Detect which cell encompasses the target text, then output its [x, y] center coordinate. 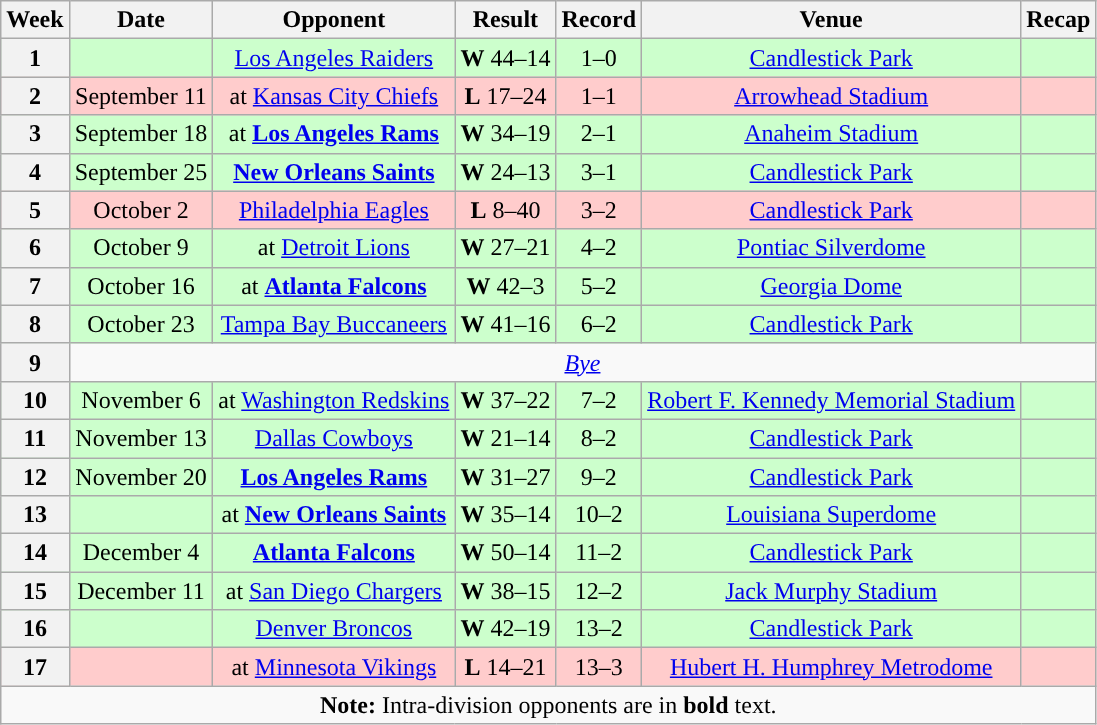
L 14–21 [506, 667]
6 [35, 248]
Venue [832, 20]
at Los Angeles Rams [334, 134]
Pontiac Silverdome [832, 248]
December 4 [141, 553]
Week [35, 20]
Recap [1058, 20]
3–2 [599, 210]
14 [35, 553]
12–2 [599, 591]
W 35–14 [506, 515]
Louisiana Superdome [832, 515]
September 25 [141, 172]
Date [141, 20]
13–3 [599, 667]
3 [35, 134]
October 23 [141, 324]
3–1 [599, 172]
Dallas Cowboys [334, 438]
at Detroit Lions [334, 248]
W 50–14 [506, 553]
W 24–13 [506, 172]
at San Diego Chargers [334, 591]
15 [35, 591]
6–2 [599, 324]
Georgia Dome [832, 286]
1 [35, 58]
17 [35, 667]
L 17–24 [506, 96]
13–2 [599, 629]
Opponent [334, 20]
Arrowhead Stadium [832, 96]
L 8–40 [506, 210]
W 34–19 [506, 134]
5 [35, 210]
4–2 [599, 248]
at Minnesota Vikings [334, 667]
12 [35, 477]
11–2 [599, 553]
Los Angeles Raiders [334, 58]
W 31–27 [506, 477]
W 42–19 [506, 629]
Tampa Bay Buccaneers [334, 324]
at Atlanta Falcons [334, 286]
October 9 [141, 248]
4 [35, 172]
W 38–15 [506, 591]
Result [506, 20]
Atlanta Falcons [334, 553]
1–0 [599, 58]
Anaheim Stadium [832, 134]
Jack Murphy Stadium [832, 591]
December 11 [141, 591]
Record [599, 20]
Robert F. Kennedy Memorial Stadium [832, 400]
Philadelphia Eagles [334, 210]
W 44–14 [506, 58]
W 37–22 [506, 400]
5–2 [599, 286]
10–2 [599, 515]
October 16 [141, 286]
Bye [582, 362]
2–1 [599, 134]
9 [35, 362]
2 [35, 96]
10 [35, 400]
November 20 [141, 477]
September 18 [141, 134]
November 6 [141, 400]
W 21–14 [506, 438]
at Kansas City Chiefs [334, 96]
W 42–3 [506, 286]
1–1 [599, 96]
W 27–21 [506, 248]
at Washington Redskins [334, 400]
11 [35, 438]
Hubert H. Humphrey Metrodome [832, 667]
October 2 [141, 210]
at New Orleans Saints [334, 515]
16 [35, 629]
New Orleans Saints [334, 172]
Los Angeles Rams [334, 477]
7 [35, 286]
November 13 [141, 438]
9–2 [599, 477]
September 11 [141, 96]
7–2 [599, 400]
Note: Intra-division opponents are in bold text. [548, 705]
W 41–16 [506, 324]
8 [35, 324]
13 [35, 515]
8–2 [599, 438]
Denver Broncos [334, 629]
